Detect which cell encompasses the target text, then output its (X, Y) center coordinate. 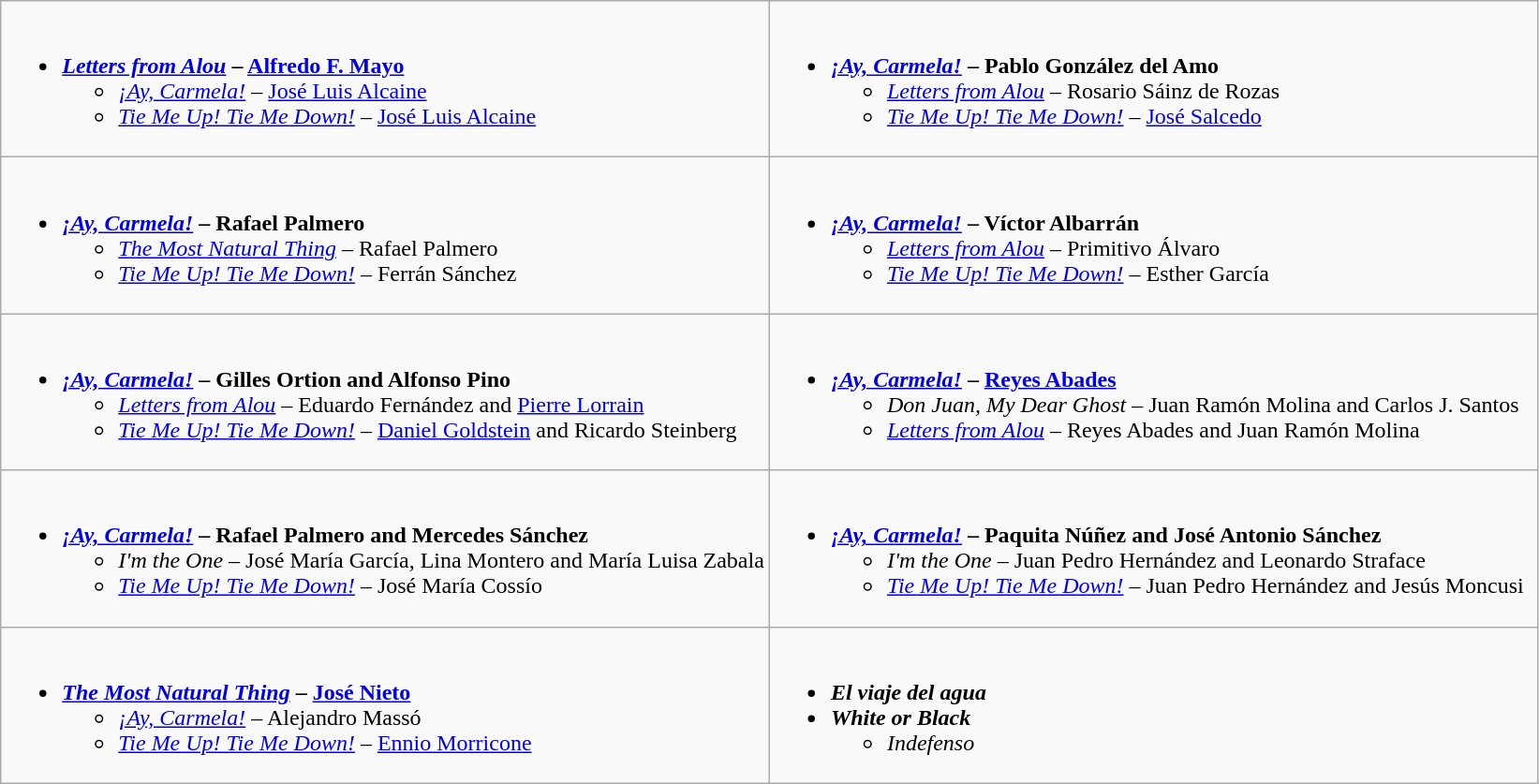
¡Ay, Carmela! – Víctor AlbarránLetters from Alou – Primitivo ÁlvaroTie Me Up! Tie Me Down! – Esther García (1154, 236)
Letters from Alou – Alfredo F. Mayo ¡Ay, Carmela! – José Luis AlcaineTie Me Up! Tie Me Down! – José Luis Alcaine (386, 79)
The Most Natural Thing – José Nieto¡Ay, Carmela! – Alejandro MassóTie Me Up! Tie Me Down! – Ennio Morricone (386, 704)
¡Ay, Carmela! – Pablo González del AmoLetters from Alou – Rosario Sáinz de RozasTie Me Up! Tie Me Down! – José Salcedo (1154, 79)
¡Ay, Carmela! – Reyes AbadesDon Juan, My Dear Ghost – Juan Ramón Molina and Carlos J. SantosLetters from Alou – Reyes Abades and Juan Ramón Molina (1154, 392)
El viaje del agua White or BlackIndefenso (1154, 704)
¡Ay, Carmela! – Rafael PalmeroThe Most Natural Thing – Rafael PalmeroTie Me Up! Tie Me Down! – Ferrán Sánchez (386, 236)
